Output the [X, Y] coordinate of the center of the cell containing the given text.  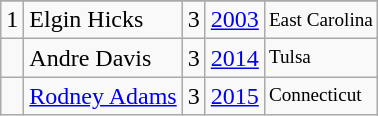
1 [12, 20]
Elgin Hicks [103, 20]
2003 [234, 20]
Tulsa [320, 58]
2014 [234, 58]
2015 [234, 96]
East Carolina [320, 20]
Andre Davis [103, 58]
Connecticut [320, 96]
Rodney Adams [103, 96]
